Output the [x, y] coordinate of the center of the cell containing the given text.  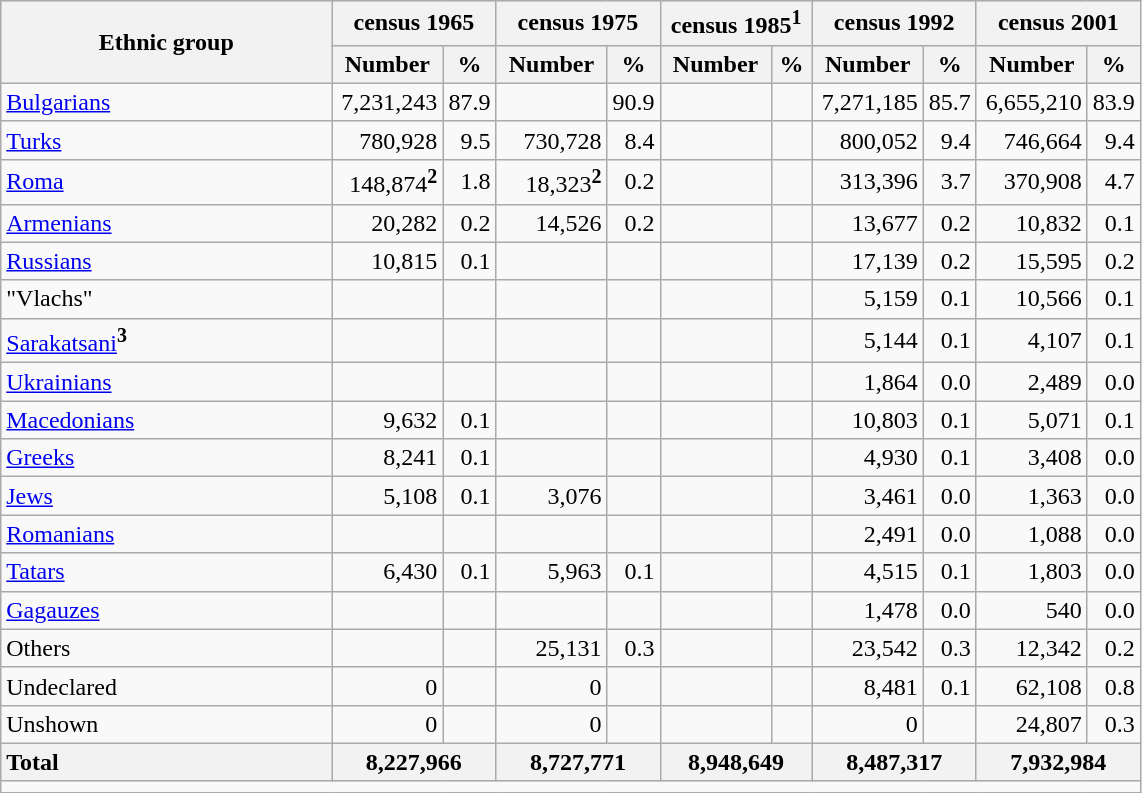
15,595 [1032, 261]
census 1992 [894, 24]
census 2001 [1058, 24]
83.9 [1114, 102]
1.8 [470, 182]
Tatars [166, 572]
2,491 [868, 534]
10,832 [1032, 223]
"Vlachs" [166, 299]
780,928 [388, 140]
census 19851 [736, 24]
9.5 [470, 140]
370,908 [1032, 182]
Macedonians [166, 420]
1,363 [1032, 496]
Armenians [166, 223]
24,807 [1032, 724]
18,3232 [552, 182]
17,139 [868, 261]
800,052 [868, 140]
5,963 [552, 572]
23,542 [868, 648]
1,478 [868, 610]
8,948,649 [736, 762]
Undeclared [166, 686]
85.7 [950, 102]
6,430 [388, 572]
8.4 [634, 140]
8,227,966 [414, 762]
540 [1032, 610]
6,655,210 [1032, 102]
14,526 [552, 223]
1,864 [868, 382]
8,727,771 [578, 762]
3.7 [950, 182]
8,487,317 [894, 762]
Total [166, 762]
62,108 [1032, 686]
Gagauzes [166, 610]
5,108 [388, 496]
Turks [166, 140]
2,489 [1032, 382]
730,728 [552, 140]
13,677 [868, 223]
3,408 [1032, 458]
313,396 [868, 182]
1,803 [1032, 572]
5,159 [868, 299]
10,803 [868, 420]
4.7 [1114, 182]
7,932,984 [1058, 762]
25,131 [552, 648]
8,241 [388, 458]
12,342 [1032, 648]
Ukrainians [166, 382]
Ethnic group [166, 42]
10,815 [388, 261]
census 1975 [578, 24]
4,107 [1032, 340]
9,632 [388, 420]
5,144 [868, 340]
Greeks [166, 458]
8,481 [868, 686]
7,231,243 [388, 102]
746,664 [1032, 140]
1,088 [1032, 534]
4,515 [868, 572]
Romanians [166, 534]
Bulgarians [166, 102]
Others [166, 648]
5,071 [1032, 420]
148,8742 [388, 182]
Sarakatsani3 [166, 340]
census 1965 [414, 24]
4,930 [868, 458]
3,461 [868, 496]
Unshown [166, 724]
90.9 [634, 102]
Roma [166, 182]
0.8 [1114, 686]
87.9 [470, 102]
7,271,185 [868, 102]
Jews [166, 496]
3,076 [552, 496]
20,282 [388, 223]
Russians [166, 261]
10,566 [1032, 299]
